For the text-containing cell, return its midpoint in [X, Y] coordinate format. 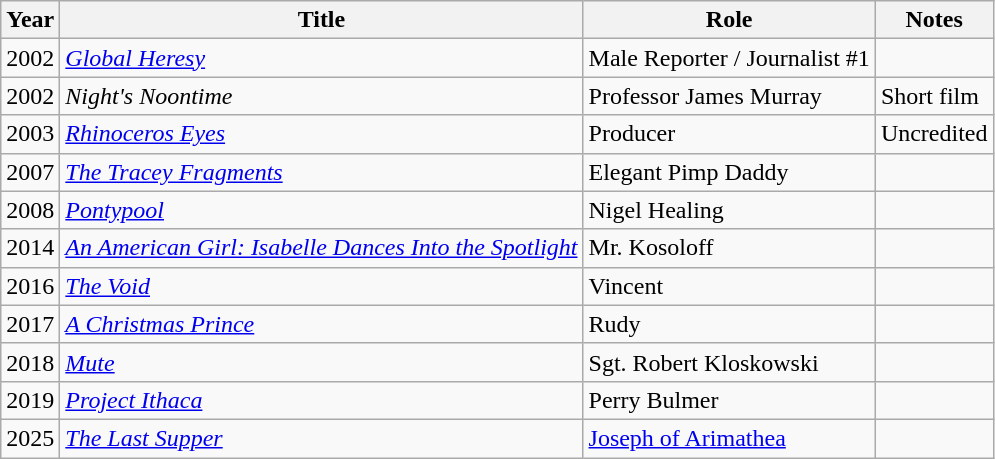
Rhinoceros Eyes [322, 134]
Notes [934, 20]
Night's Noontime [322, 96]
Nigel Healing [729, 210]
Producer [729, 134]
Rudy [729, 324]
Elegant Pimp Daddy [729, 172]
2014 [30, 248]
Global Heresy [322, 58]
2018 [30, 362]
2003 [30, 134]
2007 [30, 172]
Perry Bulmer [729, 400]
2025 [30, 438]
Male Reporter / Journalist #1 [729, 58]
Mr. Kosoloff [729, 248]
Project Ithaca [322, 400]
Pontypool [322, 210]
2016 [30, 286]
Short film [934, 96]
Sgt. Robert Kloskowski [729, 362]
2019 [30, 400]
Year [30, 20]
2008 [30, 210]
Joseph of Arimathea [729, 438]
2017 [30, 324]
Title [322, 20]
Uncredited [934, 134]
Vincent [729, 286]
Role [729, 20]
The Tracey Fragments [322, 172]
Professor James Murray [729, 96]
The Void [322, 286]
A Christmas Prince [322, 324]
The Last Supper [322, 438]
An American Girl: Isabelle Dances Into the Spotlight [322, 248]
Mute [322, 362]
